Return the [X, Y] coordinate for the center point of the cell that contains the specified text.  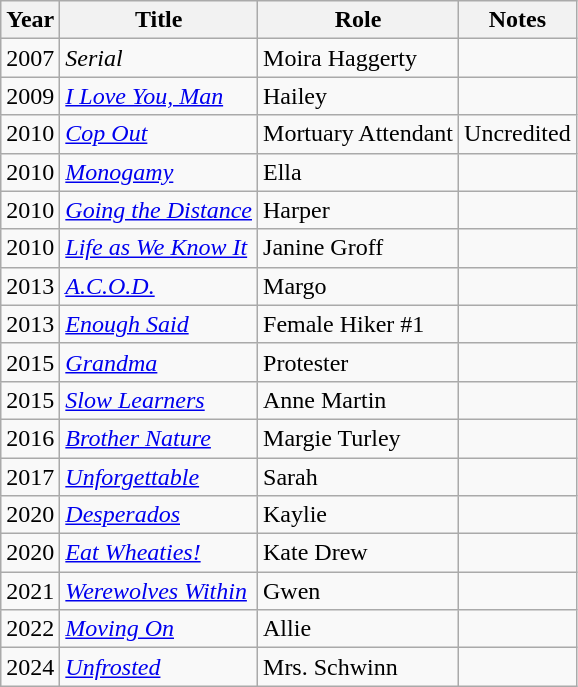
Protester [358, 362]
Kate Drew [358, 553]
Ella [358, 172]
Year [30, 20]
Role [358, 20]
Werewolves Within [159, 591]
Mortuary Attendant [358, 134]
Grandma [159, 362]
I Love You, Man [159, 96]
Serial [159, 58]
Allie [358, 629]
Anne Martin [358, 400]
Slow Learners [159, 400]
Uncredited [518, 134]
Life as We Know It [159, 248]
Title [159, 20]
Kaylie [358, 515]
Desperados [159, 515]
Margo [358, 286]
Unfrosted [159, 667]
Harper [358, 210]
Hailey [358, 96]
2024 [30, 667]
2016 [30, 438]
Moving On [159, 629]
2021 [30, 591]
Mrs. Schwinn [358, 667]
Eat Wheaties! [159, 553]
Moira Haggerty [358, 58]
Enough Said [159, 324]
Sarah [358, 477]
Margie Turley [358, 438]
Going the Distance [159, 210]
Unforgettable [159, 477]
Janine Groff [358, 248]
2009 [30, 96]
2022 [30, 629]
Female Hiker #1 [358, 324]
2007 [30, 58]
2017 [30, 477]
Gwen [358, 591]
Brother Nature [159, 438]
A.C.O.D. [159, 286]
Monogamy [159, 172]
Cop Out [159, 134]
Notes [518, 20]
